Pinpoint the cell where the given text exists, returning its [x, y] midpoint coordinate. 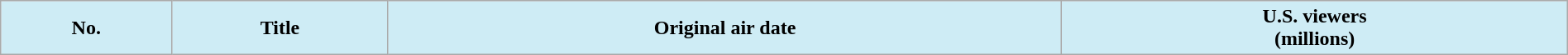
Title [280, 28]
U.S. viewers(millions) [1315, 28]
No. [86, 28]
Original air date [724, 28]
